Search for the cell housing the specified text and yield its [x, y] center coordinate. 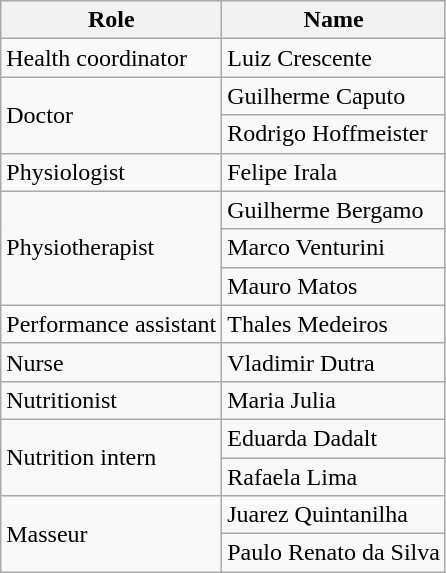
Paulo Renato da Silva [334, 553]
Felipe Irala [334, 172]
Luiz Crescente [334, 58]
Name [334, 20]
Rafaela Lima [334, 477]
Health coordinator [112, 58]
Physiologist [112, 172]
Thales Medeiros [334, 324]
Eduarda Dadalt [334, 438]
Nurse [112, 362]
Vladimir Dutra [334, 362]
Marco Venturini [334, 248]
Guilherme Bergamo [334, 210]
Juarez Quintanilha [334, 515]
Masseur [112, 534]
Guilherme Caputo [334, 96]
Nutritionist [112, 400]
Mauro Matos [334, 286]
Maria Julia [334, 400]
Rodrigo Hoffmeister [334, 134]
Physiotherapist [112, 248]
Role [112, 20]
Doctor [112, 115]
Performance assistant [112, 324]
Nutrition intern [112, 457]
